Return the (X, Y) coordinate for the center point of the cell that contains the specified text.  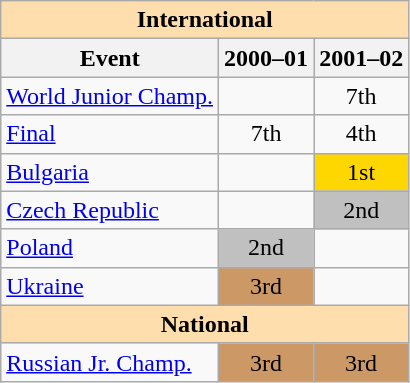
Poland (110, 248)
Ukraine (110, 286)
International (205, 20)
Czech Republic (110, 210)
1st (362, 172)
Bulgaria (110, 172)
Final (110, 134)
2000–01 (266, 58)
Event (110, 58)
National (205, 324)
Russian Jr. Champ. (110, 362)
World Junior Champ. (110, 96)
2001–02 (362, 58)
4th (362, 134)
